Pinpoint the cell where the given text exists, returning its (x, y) midpoint coordinate. 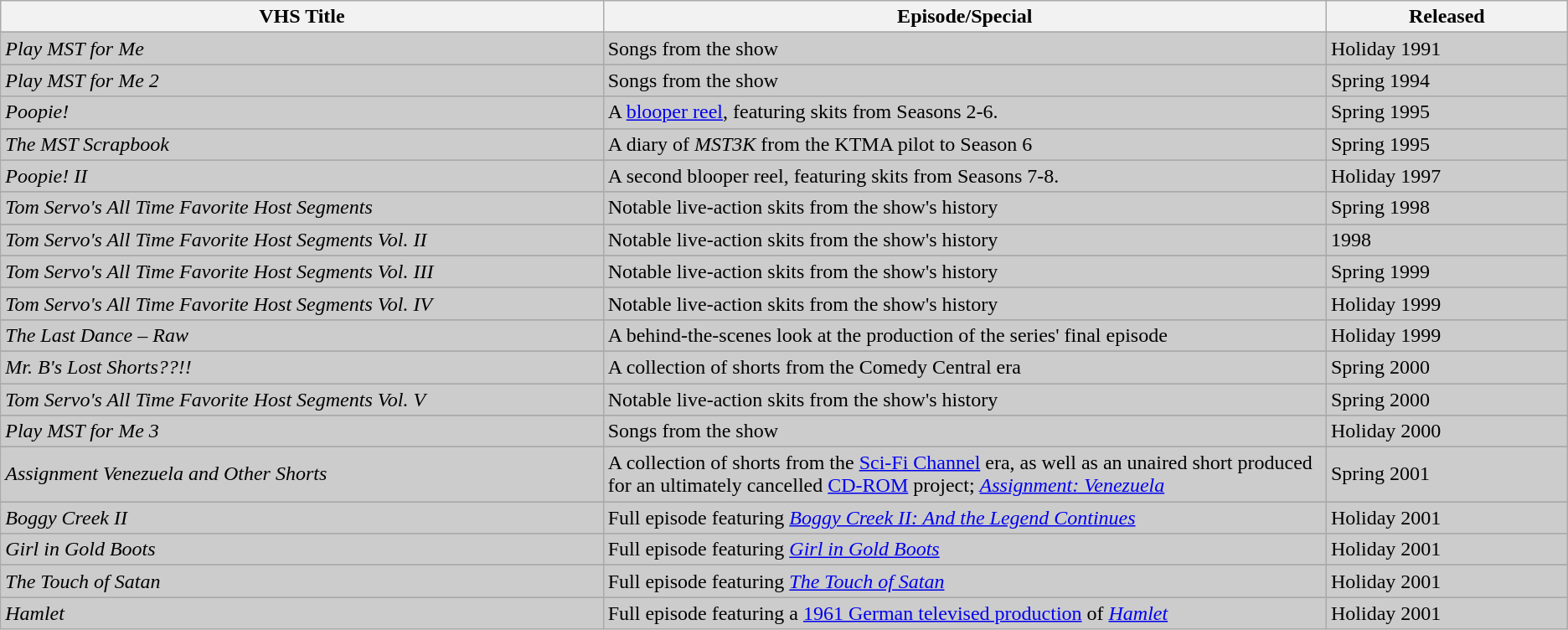
A diary of MST3K from the KTMA pilot to Season 6 (965, 144)
A blooper reel, featuring skits from Seasons 2-6. (965, 112)
The MST Scrapbook (302, 144)
Episode/Special (965, 17)
Spring 2001 (1447, 474)
Tom Servo's All Time Favorite Host Segments Vol. V (302, 400)
VHS Title (302, 17)
Hamlet (302, 613)
Mr. B's Lost Shorts??!! (302, 367)
Play MST for Me 3 (302, 431)
Spring 1994 (1447, 80)
Full episode featuring Girl in Gold Boots (965, 550)
Released (1447, 17)
Girl in Gold Boots (302, 550)
Tom Servo's All Time Favorite Host Segments (302, 208)
Poopie! (302, 112)
Poopie! II (302, 176)
Full episode featuring The Touch of Satan (965, 581)
A behind-the-scenes look at the production of the series' final episode (965, 335)
Tom Servo's All Time Favorite Host Segments Vol. II (302, 240)
Full episode featuring Boggy Creek II: And the Legend Continues (965, 518)
Holiday 1997 (1447, 176)
Play MST for Me 2 (302, 80)
1998 (1447, 240)
Holiday 2000 (1447, 431)
Tom Servo's All Time Favorite Host Segments Vol. III (302, 271)
Boggy Creek II (302, 518)
Play MST for Me (302, 49)
A second blooper reel, featuring skits from Seasons 7-8. (965, 176)
A collection of shorts from the Comedy Central era (965, 367)
Spring 1998 (1447, 208)
Assignment Venezuela and Other Shorts (302, 474)
Holiday 1991 (1447, 49)
Spring 1999 (1447, 271)
The Touch of Satan (302, 581)
The Last Dance – Raw (302, 335)
Tom Servo's All Time Favorite Host Segments Vol. IV (302, 303)
Full episode featuring a 1961 German televised production of Hamlet (965, 613)
